Detect which cell encompasses the target text, then output its [X, Y] center coordinate. 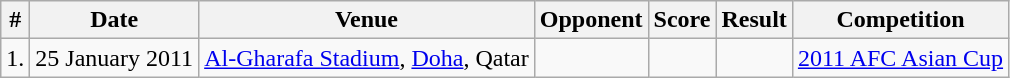
# [16, 20]
Al-Gharafa Stadium, Doha, Qatar [367, 58]
Competition [900, 20]
Venue [367, 20]
1. [16, 58]
Score [682, 20]
Result [754, 20]
Date [114, 20]
25 January 2011 [114, 58]
Opponent [591, 20]
2011 AFC Asian Cup [900, 58]
